From the cell containing the given text, extract its center point as (X, Y) coordinate. 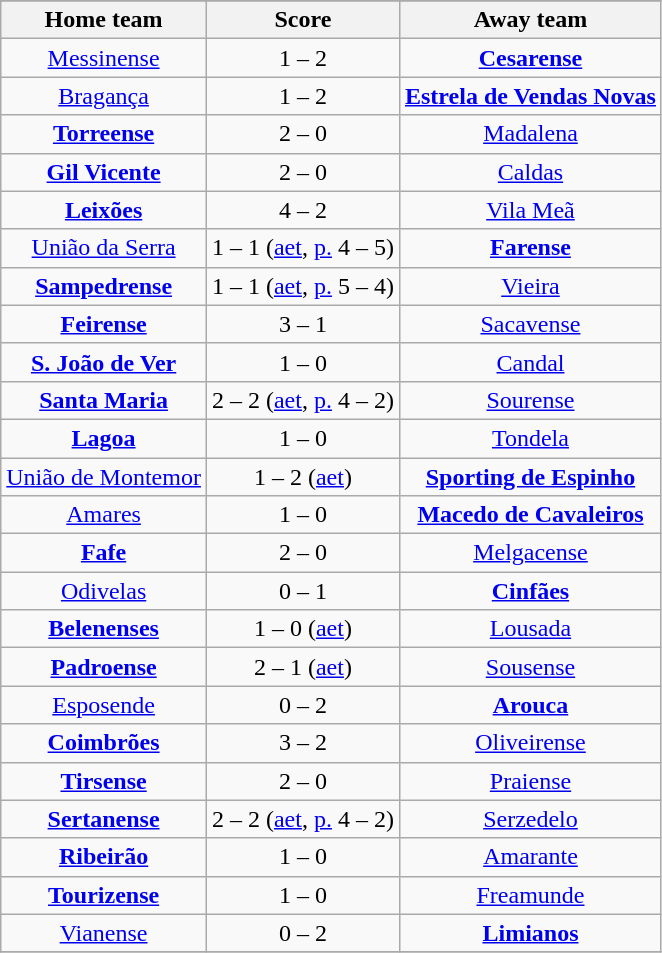
2 – 1 (aet) (302, 667)
Messinense (104, 58)
Gil Vicente (104, 172)
Candal (530, 362)
1 – 1 (aet, p. 4 – 5) (302, 248)
1 – 0 (aet) (302, 629)
3 – 1 (302, 324)
Amarante (530, 857)
Sertanense (104, 819)
Cinfães (530, 591)
Esposende (104, 705)
Odivelas (104, 591)
Vila Meã (530, 210)
Oliveirense (530, 743)
União da Serra (104, 248)
Serzedelo (530, 819)
Praiense (530, 781)
Tondela (530, 438)
Away team (530, 20)
Ribeirão (104, 857)
1 – 2 (aet) (302, 477)
3 – 2 (302, 743)
Padroense (104, 667)
Belenenses (104, 629)
Vianense (104, 933)
Bragança (104, 96)
Sporting de Espinho (530, 477)
Santa Maria (104, 400)
S. João de Ver (104, 362)
Macedo de Cavaleiros (530, 515)
Farense (530, 248)
Vieira (530, 286)
Cesarense (530, 58)
Sousense (530, 667)
Tourizense (104, 895)
Coimbrões (104, 743)
Score (302, 20)
1 – 1 (aet, p. 5 – 4) (302, 286)
Leixões (104, 210)
Sampedrense (104, 286)
Feirense (104, 324)
Fafe (104, 553)
4 – 2 (302, 210)
Freamunde (530, 895)
Tirsense (104, 781)
Limianos (530, 933)
Estrela de Vendas Novas (530, 96)
Melgacense (530, 553)
Amares (104, 515)
Torreense (104, 134)
0 – 1 (302, 591)
Sourense (530, 400)
Lagoa (104, 438)
Sacavense (530, 324)
Home team (104, 20)
Arouca (530, 705)
Lousada (530, 629)
Madalena (530, 134)
União de Montemor (104, 477)
Caldas (530, 172)
